Provide the (X, Y) coordinate of the cell's center where the given text is located.  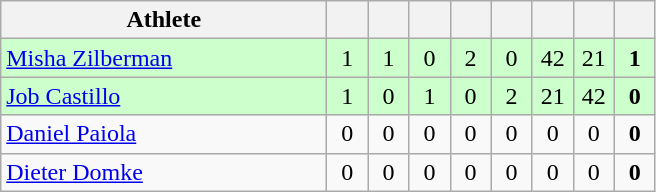
Misha Zilberman (164, 58)
Daniel Paiola (164, 134)
Dieter Domke (164, 172)
Athlete (164, 20)
Job Castillo (164, 96)
